Extract the [x, y] coordinate from the center of the cell holding the provided text.  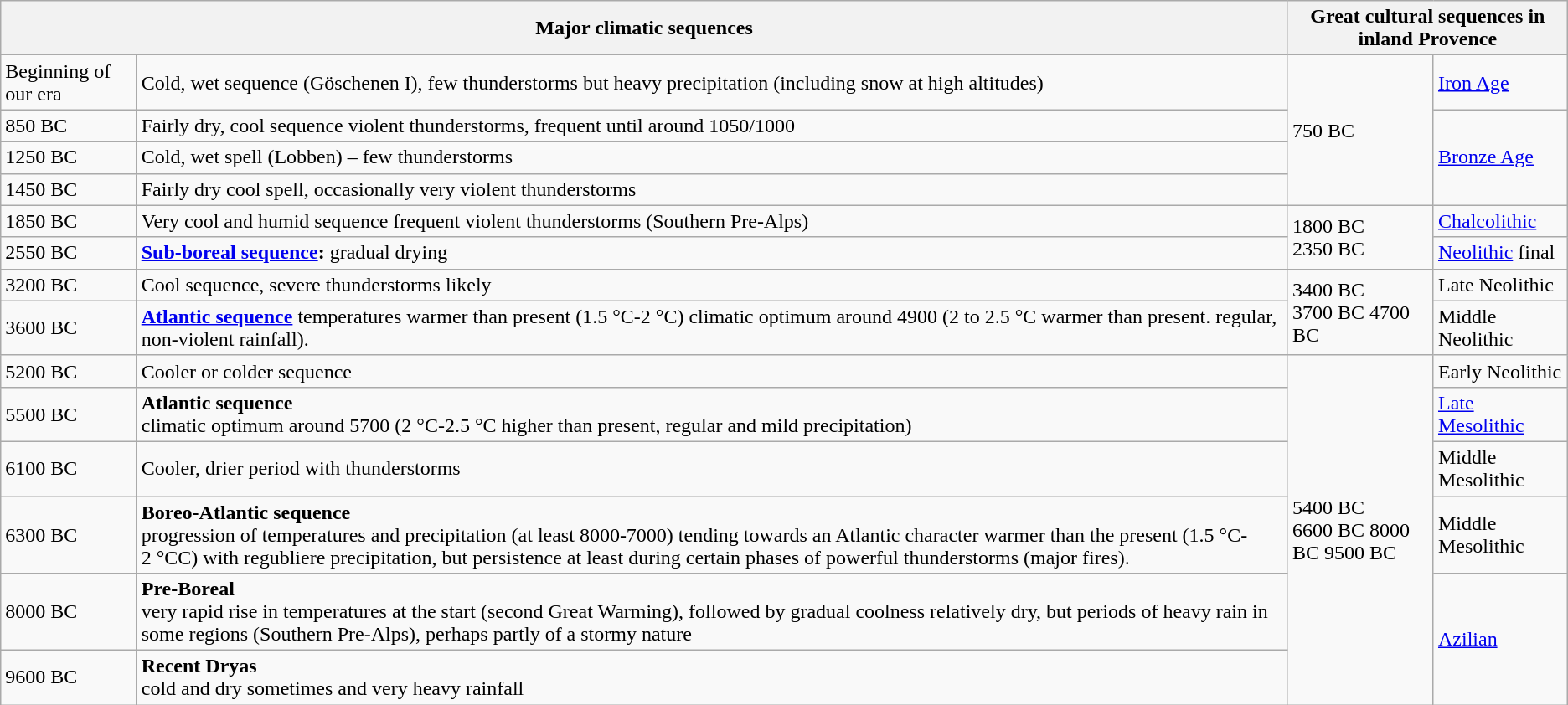
1450 BC [69, 189]
Fairly dry cool spell, occasionally very violent thunderstorms [712, 189]
Beginning of our era [69, 82]
1250 BC [69, 157]
Cold, wet sequence (Göschenen I), few thunderstorms but heavy precipitation (including snow at high altitudes) [712, 82]
Middle Neolithic [1500, 328]
Early Neolithic [1500, 371]
Late Neolithic [1500, 285]
Sub-boreal sequence: gradual drying [712, 253]
Atlantic sequenceclimatic optimum around 5700 (2 °C-2.5 °C higher than present, regular and mild precipitation) [712, 414]
3600 BC [69, 328]
9600 BC [69, 678]
8000 BC [69, 612]
Azilian [1500, 640]
Cool sequence, severe thunderstorms likely [712, 285]
Cooler or colder sequence [712, 371]
Chalcolithic [1500, 221]
5500 BC [69, 414]
Recent Dryascold and dry sometimes and very heavy rainfall [712, 678]
Fairly dry, cool sequence violent thunderstorms, frequent until around 1050/1000 [712, 126]
Major climatic sequences [645, 28]
2550 BC [69, 253]
1800 BC2350 BC [1360, 237]
1850 BC [69, 221]
Cold, wet spell (Lobben) – few thunderstorms [712, 157]
Late Mesolithic [1500, 414]
750 BC [1360, 131]
Cooler, drier period with thunderstorms [712, 469]
6100 BC [69, 469]
5200 BC [69, 371]
5400 BC6600 BC 8000 BC 9500 BC [1360, 529]
3400 BC3700 BC 4700 BC [1360, 311]
Bronze Age [1500, 157]
6300 BC [69, 534]
Great cultural sequences in inland Provence [1427, 28]
Very cool and humid sequence frequent violent thunderstorms (Southern Pre-Alps) [712, 221]
Iron Age [1500, 82]
Neolithic final [1500, 253]
3200 BC [69, 285]
850 BC [69, 126]
